Scan for the cell matching the given text and deliver its [X, Y] coordinate at center. 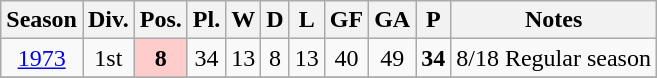
Pos. [160, 20]
GA [392, 20]
GF [346, 20]
P [434, 20]
49 [392, 58]
40 [346, 58]
D [275, 20]
8/18 Regular season [554, 58]
L [306, 20]
W [244, 20]
Season [42, 20]
Notes [554, 20]
1973 [42, 58]
Div. [108, 20]
Pl. [206, 20]
1st [108, 58]
